Return the [X, Y] coordinate for the center point of the cell that contains the specified text.  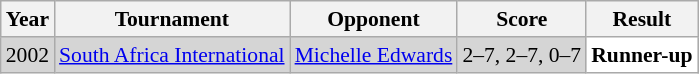
2002 [28, 55]
Score [522, 19]
2–7, 2–7, 0–7 [522, 55]
Tournament [172, 19]
Result [642, 19]
South Africa International [172, 55]
Opponent [374, 19]
Year [28, 19]
Runner-up [642, 55]
Michelle Edwards [374, 55]
